Identify which cell holds the provided text, then report its (x, y) central coordinate. 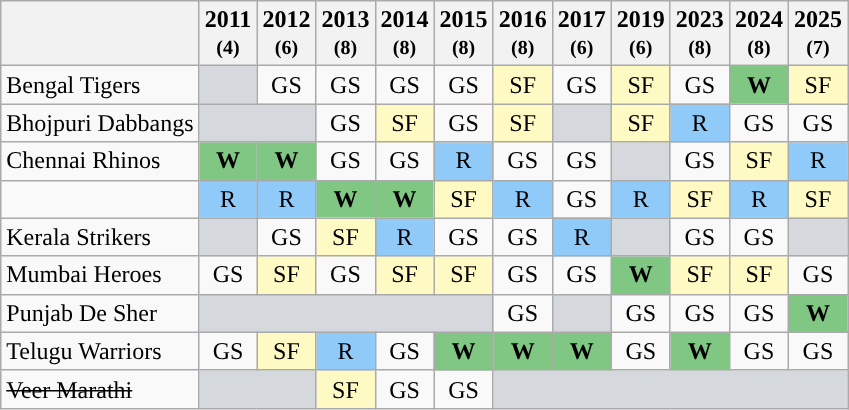
2024(8) (758, 34)
Chennai Rhinos (100, 161)
Kerala Strikers (100, 237)
2013(8) (346, 34)
Punjab De Sher (100, 313)
2015(8) (464, 34)
Telugu Warriors (100, 351)
2016(8) (522, 34)
2014(8) (404, 34)
2012(6) (286, 34)
2025(7) (818, 34)
Bhojpuri Dabbangs (100, 123)
2023(8) (700, 34)
2011(4) (228, 34)
2019(6) (640, 34)
Mumbai Heroes (100, 275)
Bengal Tigers (100, 85)
Veer Marathi (100, 389)
2017(6) (582, 34)
